Return the (x, y) coordinate for the center point of the cell that contains the specified text.  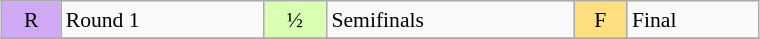
Semifinals (450, 20)
Final (693, 20)
F (600, 20)
R (32, 20)
Round 1 (162, 20)
½ (294, 20)
